Pinpoint the cell where the given text exists, returning its (X, Y) midpoint coordinate. 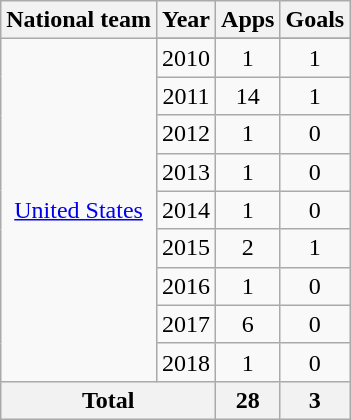
2011 (186, 96)
2018 (186, 362)
28 (248, 400)
Goals (315, 20)
2014 (186, 210)
3 (315, 400)
United States (79, 210)
6 (248, 324)
2017 (186, 324)
14 (248, 96)
2010 (186, 58)
2015 (186, 248)
2 (248, 248)
Apps (248, 20)
Year (186, 20)
2012 (186, 134)
Total (108, 400)
2016 (186, 286)
National team (79, 20)
2013 (186, 172)
